Provide the (X, Y) coordinate of the cell's center where the given text is located.  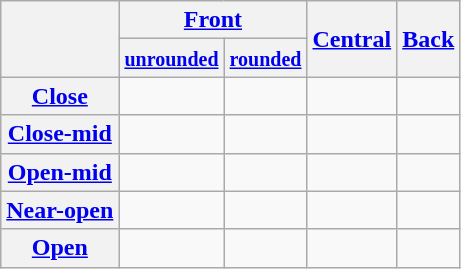
Back (428, 39)
Close-mid (60, 134)
Near-open (60, 210)
Front (213, 20)
unrounded (172, 58)
rounded (266, 58)
Close (60, 96)
Open (60, 248)
Central (352, 39)
Open-mid (60, 172)
